Capture the cell that displays the provided text and extract its (x, y) central coordinate. 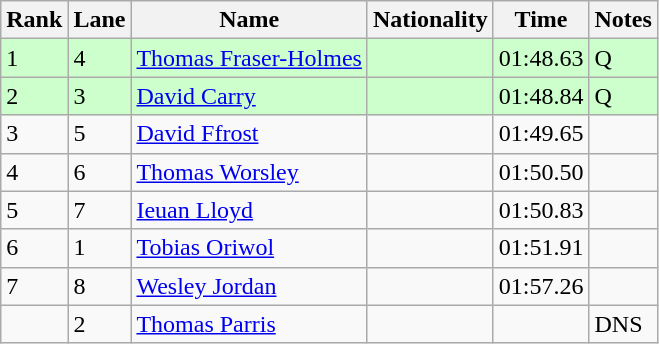
01:57.26 (541, 286)
01:48.63 (541, 58)
Tobias Oriwol (250, 248)
01:50.50 (541, 172)
01:49.65 (541, 134)
Thomas Parris (250, 324)
David Ffrost (250, 134)
Name (250, 20)
Thomas Worsley (250, 172)
David Carry (250, 96)
Nationality (430, 20)
Rank (34, 20)
8 (100, 286)
01:48.84 (541, 96)
01:51.91 (541, 248)
01:50.83 (541, 210)
DNS (623, 324)
Notes (623, 20)
Ieuan Lloyd (250, 210)
Lane (100, 20)
Time (541, 20)
Wesley Jordan (250, 286)
Thomas Fraser-Holmes (250, 58)
